Provide the (X, Y) coordinate of the cell's center where the given text is located.  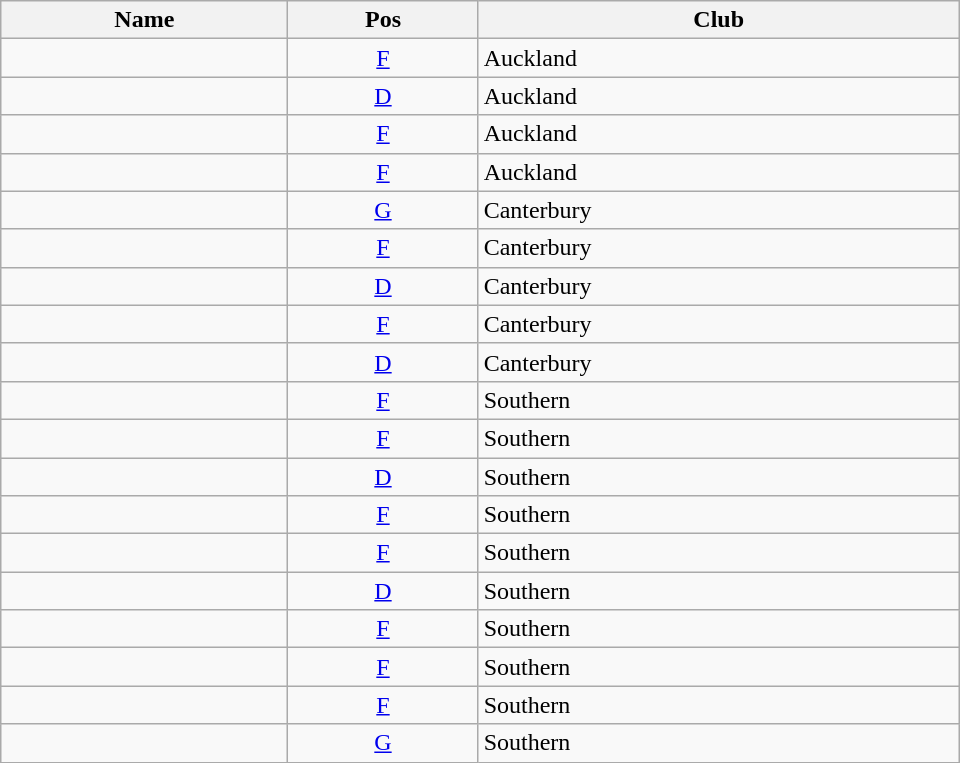
Club (718, 20)
Name (144, 20)
Pos (383, 20)
